For the text-containing cell, return its midpoint in (x, y) coordinate format. 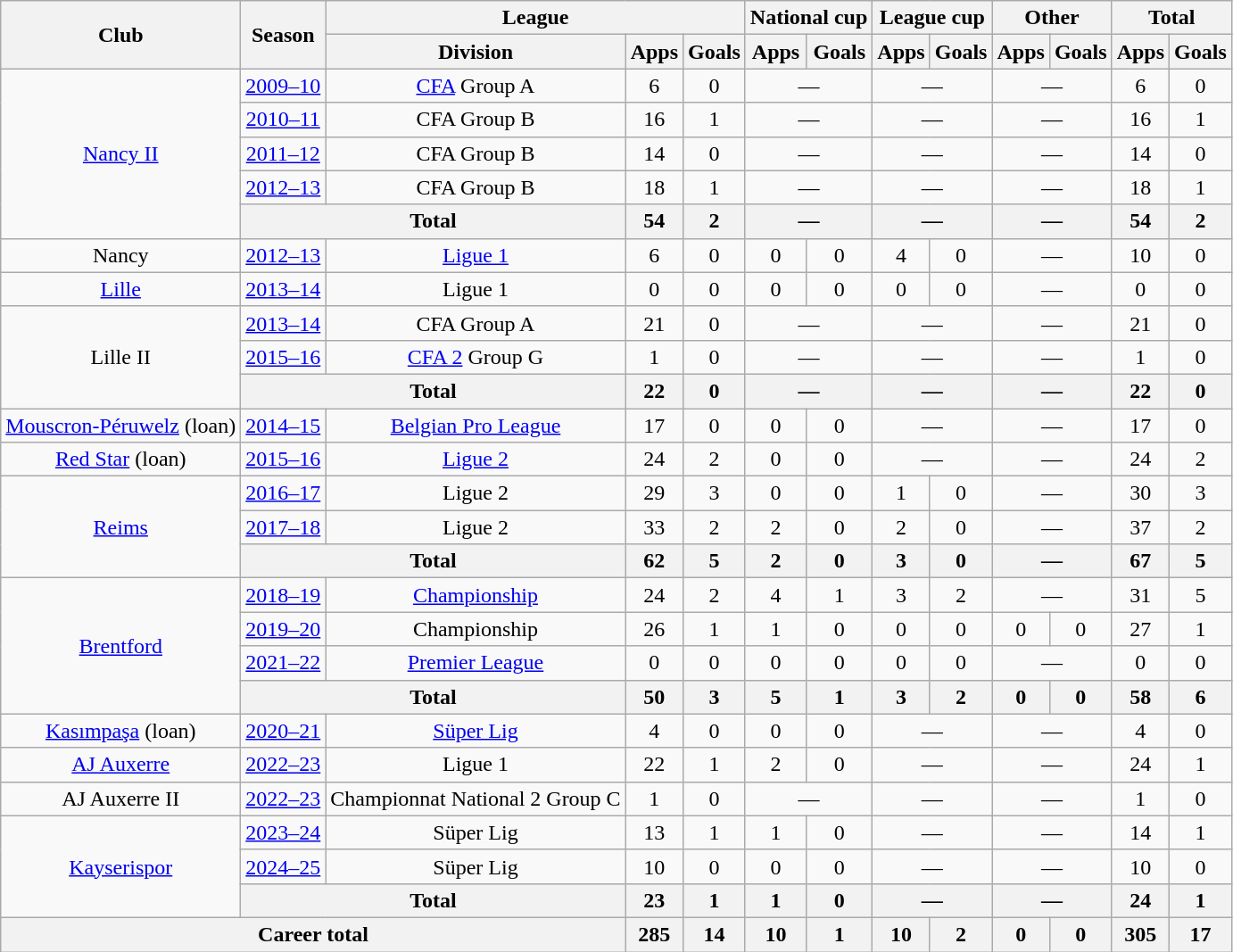
Reims (121, 527)
26 (654, 629)
Championnat National 2 Group C (476, 799)
2017–18 (284, 527)
National cup (808, 18)
58 (1140, 697)
Nancy (121, 255)
Brentford (121, 646)
31 (1140, 595)
30 (1140, 493)
67 (1140, 561)
37 (1140, 527)
2023–24 (284, 832)
Kayserispor (121, 866)
62 (654, 561)
13 (654, 832)
50 (654, 697)
2016–17 (284, 493)
27 (1140, 629)
Lille (121, 289)
Lille II (121, 357)
2020–21 (284, 731)
Division (476, 52)
2024–25 (284, 866)
285 (654, 934)
CFA 2 Group G (476, 357)
Mouscron-Péruwelz (loan) (121, 426)
29 (654, 493)
Career total (313, 934)
33 (654, 527)
2021–22 (284, 663)
2014–15 (284, 426)
Nancy II (121, 153)
305 (1140, 934)
Belgian Pro League (476, 426)
League (535, 18)
2019–20 (284, 629)
Other (1052, 18)
2010–11 (284, 120)
2009–10 (284, 86)
Premier League (476, 663)
League cup (932, 18)
AJ Auxerre (121, 765)
2018–19 (284, 595)
2011–12 (284, 153)
Red Star (loan) (121, 459)
Club (121, 35)
23 (654, 900)
Season (284, 35)
Kasımpaşa (loan) (121, 731)
AJ Auxerre II (121, 799)
